Return (X, Y) of the center of cell containing provided text 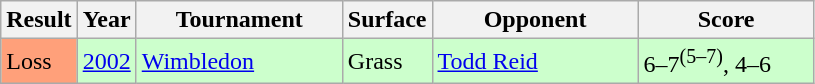
6–7(5–7), 4–6 (726, 62)
Loss (39, 62)
Todd Reid (535, 62)
Result (39, 20)
2002 (106, 62)
Wimbledon (239, 62)
Surface (387, 20)
Score (726, 20)
Year (106, 20)
Grass (387, 62)
Opponent (535, 20)
Tournament (239, 20)
